Find where the given text appears and provide that cell's center as (X, Y) coordinate. 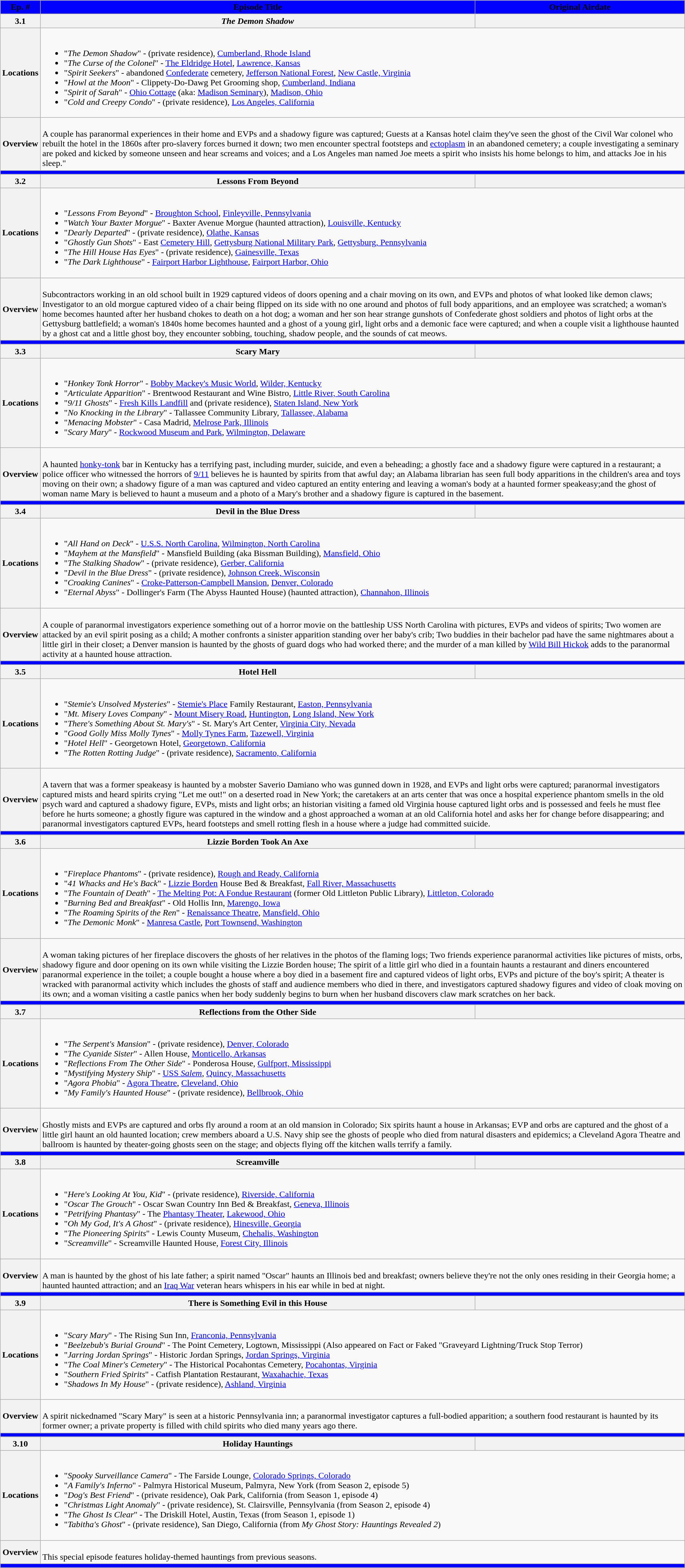
Hotel Hell (258, 672)
Scary Mary (258, 351)
Reflections from the Other Side (258, 1012)
3.4 (20, 512)
There is Something Evil in this House (258, 1303)
3.2 (20, 181)
Episode Title (258, 7)
3.10 (20, 1444)
Lizzie Borden Took An Axe (258, 842)
3.5 (20, 672)
3.9 (20, 1303)
3.1 (20, 21)
3.6 (20, 842)
3.7 (20, 1012)
Devil in the Blue Dress (258, 512)
Original Airdate (580, 7)
Lessons From Beyond (258, 181)
3.3 (20, 351)
Holiday Hauntings (258, 1444)
3.8 (20, 1162)
Screamville (258, 1162)
This special episode features holiday-themed hauntings from previous seasons. (363, 1552)
Ep. # (20, 7)
The Demon Shadow (258, 21)
